Determine the [x, y] coordinate at the center of the cell enclosing the given text.  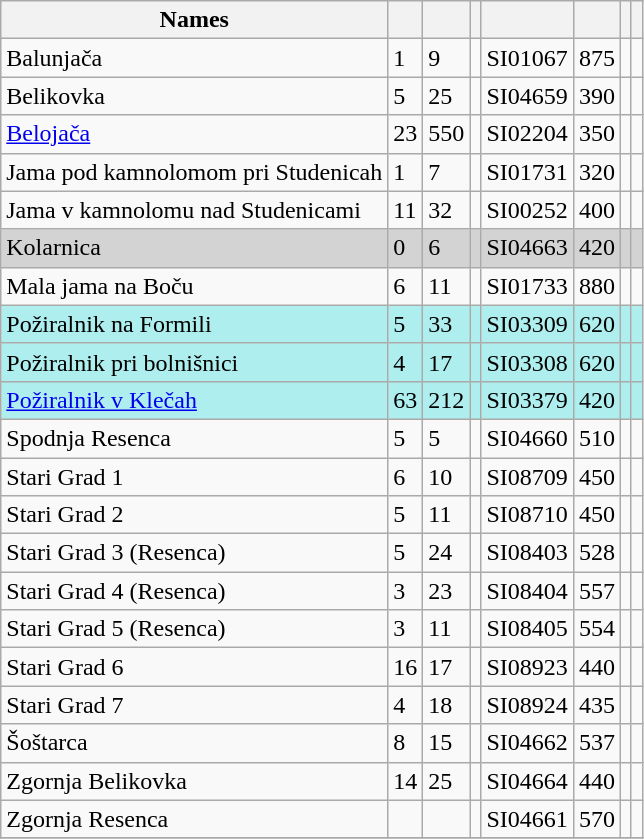
Jama v kamnolomu nad Studenicami [194, 210]
32 [446, 210]
Zgornja Resenca [194, 819]
Požiralnik v Klečah [194, 400]
SI01731 [527, 172]
SI08405 [527, 629]
SI04663 [527, 248]
537 [596, 743]
9 [446, 58]
Balunjača [194, 58]
SI01067 [527, 58]
SI08404 [527, 591]
400 [596, 210]
Stari Grad 5 (Resenca) [194, 629]
18 [446, 705]
15 [446, 743]
Jama pod kamnolomom pri Studenicah [194, 172]
0 [406, 248]
SI04661 [527, 819]
Belojača [194, 134]
Stari Grad 2 [194, 515]
8 [406, 743]
Stari Grad 7 [194, 705]
390 [596, 96]
Stari Grad 6 [194, 667]
Kolarnica [194, 248]
SI04664 [527, 781]
SI03308 [527, 362]
SI08403 [527, 553]
554 [596, 629]
Požiralnik pri bolnišnici [194, 362]
SI08709 [527, 477]
SI00252 [527, 210]
SI08924 [527, 705]
510 [596, 438]
Šoštarca [194, 743]
63 [406, 400]
SI02204 [527, 134]
Stari Grad 4 (Resenca) [194, 591]
Požiralnik na Formili [194, 324]
SI03379 [527, 400]
SI04662 [527, 743]
875 [596, 58]
Stari Grad 3 (Resenca) [194, 553]
SI01733 [527, 286]
Mala jama na Boču [194, 286]
SI04660 [527, 438]
557 [596, 591]
24 [446, 553]
350 [596, 134]
570 [596, 819]
Zgornja Belikovka [194, 781]
Names [194, 20]
SI03309 [527, 324]
Spodnja Resenca [194, 438]
880 [596, 286]
14 [406, 781]
SI08710 [527, 515]
435 [596, 705]
550 [446, 134]
SI04659 [527, 96]
7 [446, 172]
Belikovka [194, 96]
33 [446, 324]
16 [406, 667]
SI08923 [527, 667]
212 [446, 400]
10 [446, 477]
Stari Grad 1 [194, 477]
320 [596, 172]
528 [596, 553]
